Locate the cell with the specified text and output its (X, Y) center coordinate. 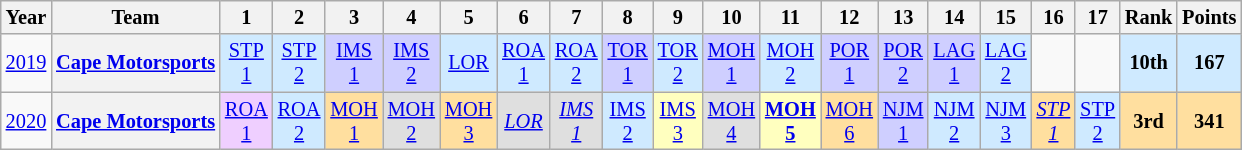
POR2 (903, 63)
8 (628, 17)
10th (1148, 63)
13 (903, 17)
LAG1 (954, 63)
Points (1209, 17)
7 (576, 17)
LAG2 (1006, 63)
14 (954, 17)
2020 (26, 121)
2019 (26, 63)
15 (1006, 17)
NJM2 (954, 121)
10 (732, 17)
IMS3 (678, 121)
341 (1209, 121)
3rd (1148, 121)
12 (850, 17)
MOH5 (790, 121)
167 (1209, 63)
Team (136, 17)
1 (246, 17)
17 (1098, 17)
POR1 (850, 63)
TOR1 (628, 63)
9 (678, 17)
3 (354, 17)
2 (300, 17)
TOR2 (678, 63)
Rank (1148, 17)
5 (468, 17)
MOH3 (468, 121)
MOH4 (732, 121)
11 (790, 17)
MOH6 (850, 121)
6 (524, 17)
16 (1054, 17)
4 (412, 17)
Year (26, 17)
NJM1 (903, 121)
NJM3 (1006, 121)
